Extract the [X, Y] coordinate from the center of the cell holding the provided text.  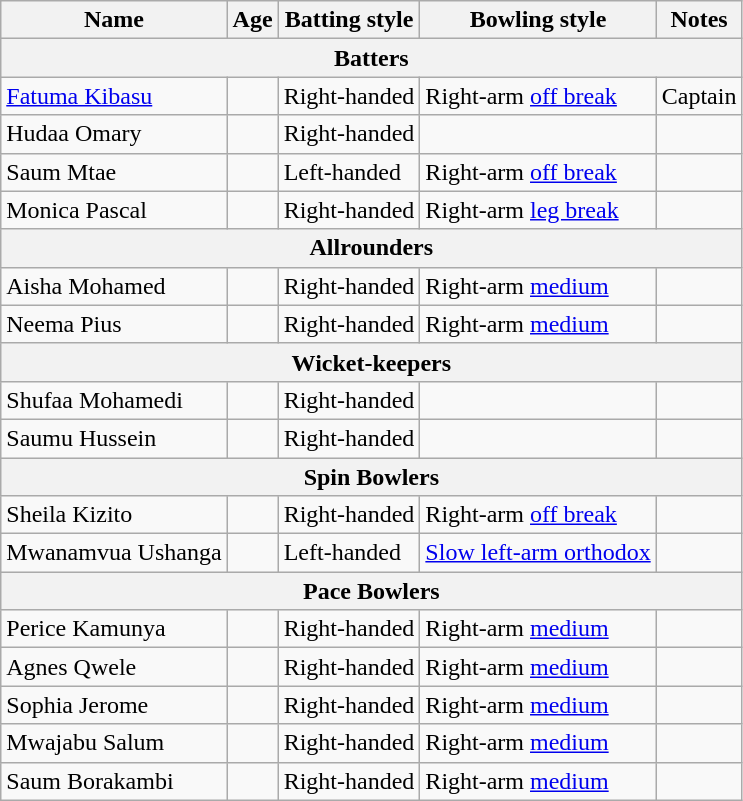
Batters [372, 58]
Mwanamvua Ushanga [114, 553]
Neema Pius [114, 324]
Batting style [349, 20]
Wicket-keepers [372, 362]
Fatuma Kibasu [114, 96]
Captain [699, 96]
Right-arm leg break [538, 210]
Notes [699, 20]
Age [252, 20]
Slow left-arm orthodox [538, 553]
Hudaa Omary [114, 134]
Sheila Kizito [114, 515]
Spin Bowlers [372, 477]
Monica Pascal [114, 210]
Saumu Hussein [114, 438]
Bowling style [538, 20]
Allrounders [372, 248]
Sophia Jerome [114, 705]
Pace Bowlers [372, 591]
Agnes Qwele [114, 667]
Saum Borakambi [114, 781]
Saum Mtae [114, 172]
Mwajabu Salum [114, 743]
Name [114, 20]
Aisha Mohamed [114, 286]
Perice Kamunya [114, 629]
Shufaa Mohamedi [114, 400]
